Detect which cell encompasses the target text, then output its [X, Y] center coordinate. 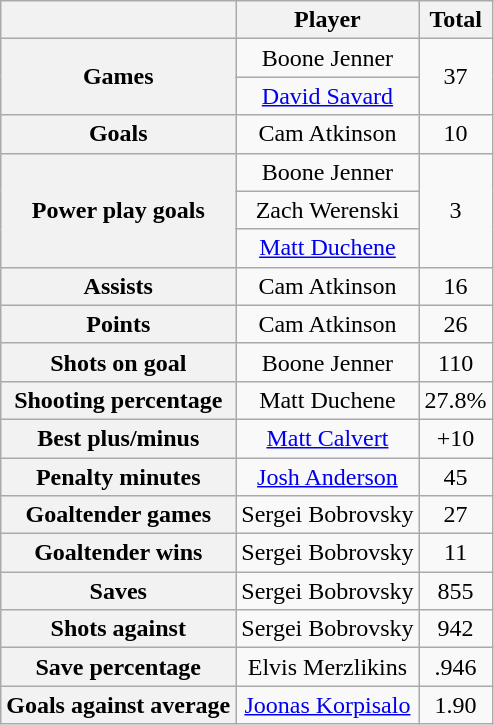
Best plus/minus [118, 438]
1.90 [456, 705]
Goals against average [118, 705]
Goaltender wins [118, 553]
Shots on goal [118, 362]
Penalty minutes [118, 477]
10 [456, 134]
Games [118, 77]
855 [456, 591]
Points [118, 324]
Matt Calvert [328, 438]
Josh Anderson [328, 477]
110 [456, 362]
Goaltender games [118, 515]
26 [456, 324]
Player [328, 20]
+10 [456, 438]
Joonas Korpisalo [328, 705]
Total [456, 20]
Zach Werenski [328, 210]
Elvis Merzlikins [328, 667]
16 [456, 286]
45 [456, 477]
Saves [118, 591]
11 [456, 553]
Assists [118, 286]
Shooting percentage [118, 400]
Goals [118, 134]
David Savard [328, 96]
27.8% [456, 400]
942 [456, 629]
Shots against [118, 629]
27 [456, 515]
37 [456, 77]
3 [456, 210]
Save percentage [118, 667]
.946 [456, 667]
Power play goals [118, 210]
